Identify which cell holds the provided text, then report its [x, y] central coordinate. 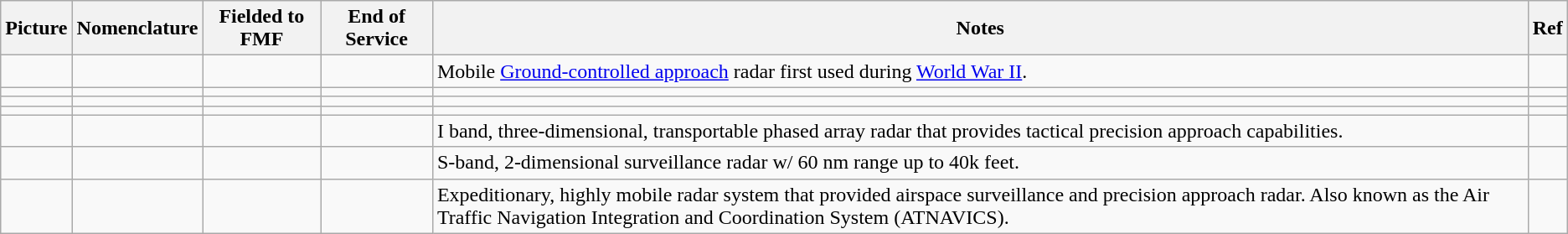
S-band, 2-dimensional surveillance radar w/ 60 nm range up to 40k feet. [980, 163]
End of Service [377, 29]
Fielded to FMF [261, 29]
Picture [37, 29]
Nomenclature [137, 29]
Ref [1548, 29]
I band, three-dimensional, transportable phased array radar that provides tactical precision approach capabilities. [980, 131]
Mobile Ground-controlled approach radar first used during World War II. [980, 71]
Notes [980, 29]
